Locate the cell with the specified text and output its [X, Y] center coordinate. 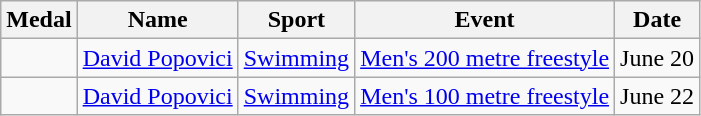
June 22 [658, 96]
Men's 100 metre freestyle [485, 96]
Name [158, 20]
Medal [39, 20]
Sport [296, 20]
Men's 200 metre freestyle [485, 58]
Event [485, 20]
Date [658, 20]
June 20 [658, 58]
